Provide the [X, Y] coordinate of the cell's center where the given text is located.  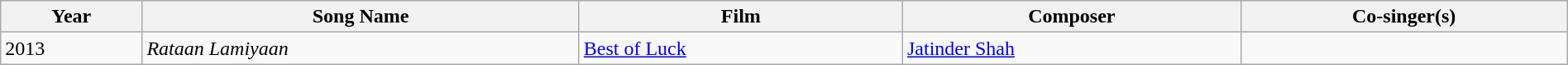
Year [71, 17]
Composer [1072, 17]
Song Name [361, 17]
Rataan Lamiyaan [361, 48]
Jatinder Shah [1072, 48]
Best of Luck [741, 48]
Co-singer(s) [1404, 17]
Film [741, 17]
2013 [71, 48]
